Search for the cell housing the specified text and yield its [x, y] center coordinate. 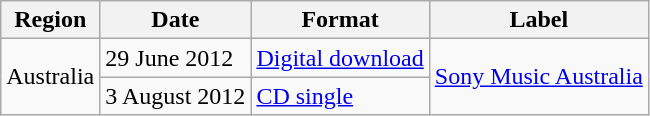
Australia [50, 77]
Label [538, 20]
Format [340, 20]
Sony Music Australia [538, 77]
CD single [340, 96]
Region [50, 20]
29 June 2012 [176, 58]
Digital download [340, 58]
3 August 2012 [176, 96]
Date [176, 20]
